From the cell containing the given text, extract its center point as [X, Y] coordinate. 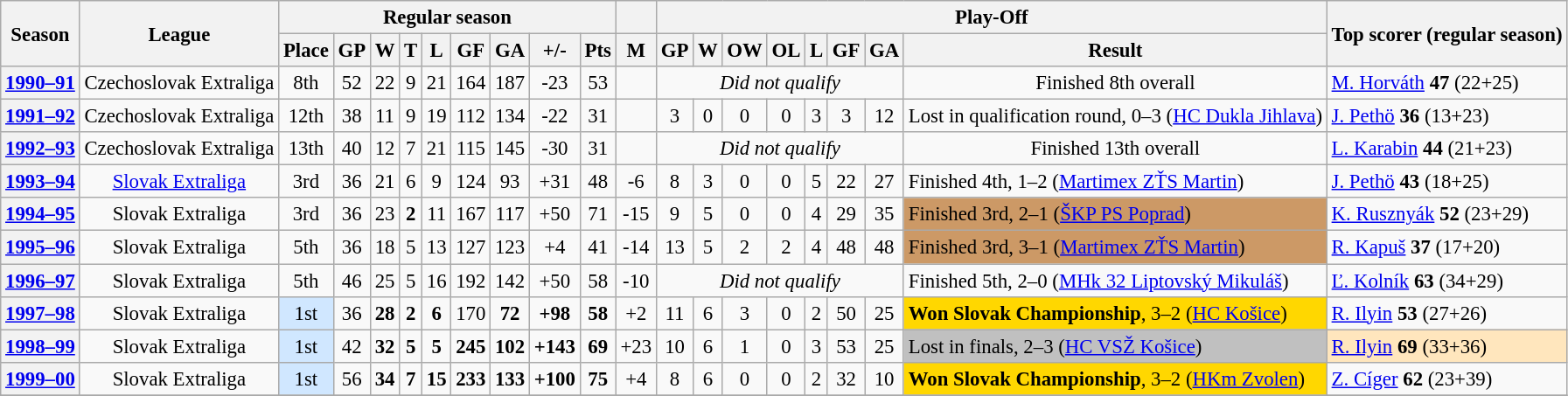
-30 [554, 149]
164 [470, 83]
42 [352, 346]
K. Rusznyák 52 (23+29) [1446, 214]
Finished 5th, 2–0 (MHk 32 Liptovský Mikuláš) [1115, 281]
71 [598, 214]
Result [1115, 51]
League [179, 33]
Finished 3rd, 2–1 (ŠKP PS Poprad) [1115, 214]
T [411, 51]
69 [598, 346]
56 [352, 379]
29 [846, 214]
J. Pethö 43 (18+25) [1446, 182]
72 [511, 313]
R. Ilyin 69 (33+36) [1446, 346]
M [636, 51]
Z. Cíger 62 (23+39) [1446, 379]
40 [352, 149]
35 [885, 214]
Ľ. Kolník 63 (34+29) [1446, 281]
13th [306, 149]
145 [511, 149]
+2 [636, 313]
28 [385, 313]
50 [846, 313]
1999–00 [40, 379]
+98 [554, 313]
102 [511, 346]
+/- [554, 51]
1996–97 [40, 281]
-10 [636, 281]
1990–91 [40, 83]
46 [352, 281]
41 [598, 247]
1992–93 [40, 149]
8th [306, 83]
12th [306, 116]
1991–92 [40, 116]
23 [385, 214]
93 [511, 182]
167 [470, 214]
Pts [598, 51]
18 [385, 247]
19 [437, 116]
Season [40, 33]
123 [511, 247]
J. Pethö 36 (13+23) [1446, 116]
Place [306, 51]
+143 [554, 346]
52 [352, 83]
M. Horváth 47 (22+25) [1446, 83]
124 [470, 182]
127 [470, 247]
233 [470, 379]
L. Karabin 44 (21+23) [1446, 149]
Finished 4th, 1–2 (Martimex ZŤS Martin) [1115, 182]
115 [470, 149]
OW [745, 51]
27 [885, 182]
-15 [636, 214]
OL [786, 51]
170 [470, 313]
16 [437, 281]
R. Kapuš 37 (17+20) [1446, 247]
Finished 3rd, 3–1 (Martimex ZŤS Martin) [1115, 247]
+100 [554, 379]
187 [511, 83]
Top scorer (regular season) [1446, 33]
Won Slovak Championship, 3–2 (HC Košice) [1115, 313]
192 [470, 281]
15 [437, 379]
Lost in finals, 2–3 (HC VSŽ Košice) [1115, 346]
134 [511, 116]
-22 [554, 116]
1994–95 [40, 214]
1 [745, 346]
1997–98 [40, 313]
112 [470, 116]
1995–96 [40, 247]
Finished 13th overall [1115, 149]
245 [470, 346]
R. Ilyin 53 (27+26) [1446, 313]
-6 [636, 182]
38 [352, 116]
142 [511, 281]
Regular season [448, 17]
+23 [636, 346]
1993–94 [40, 182]
+31 [554, 182]
Finished 8th overall [1115, 83]
Play-Off [992, 17]
-23 [554, 83]
1998–99 [40, 346]
Won Slovak Championship, 3–2 (HKm Zvolen) [1115, 379]
Lost in qualification round, 0–3 (HC Dukla Jihlava) [1115, 116]
117 [511, 214]
75 [598, 379]
133 [511, 379]
34 [385, 379]
-14 [636, 247]
